Pinpoint the cell where the given text exists, returning its [X, Y] midpoint coordinate. 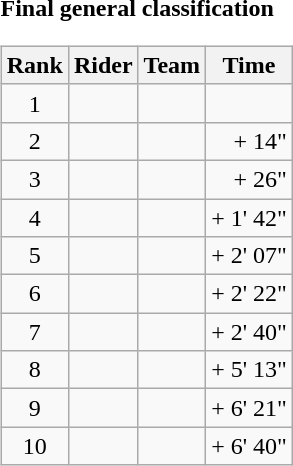
Rank [34, 65]
+ 2' 22" [250, 294]
Team [172, 65]
Time [250, 65]
4 [34, 217]
+ 26" [250, 179]
1 [34, 103]
+ 2' 40" [250, 332]
10 [34, 446]
7 [34, 332]
8 [34, 370]
Rider [103, 65]
+ 5' 13" [250, 370]
+ 6' 21" [250, 408]
2 [34, 141]
+ 14" [250, 141]
3 [34, 179]
9 [34, 408]
6 [34, 294]
+ 1' 42" [250, 217]
+ 6' 40" [250, 446]
+ 2' 07" [250, 256]
5 [34, 256]
